Return [x, y] of the center of cell containing provided text 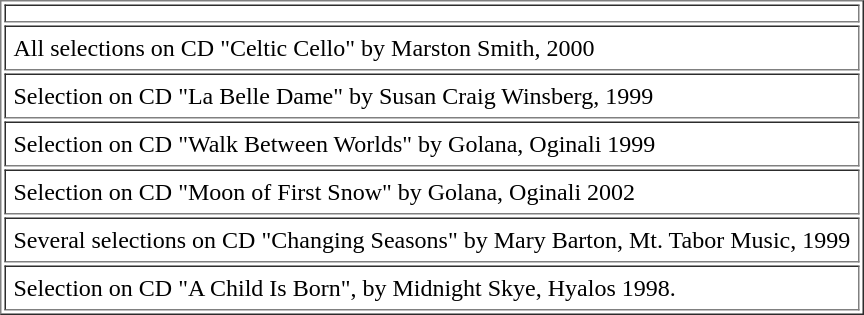
Selection on CD "La Belle Dame" by Susan Craig Winsberg, 1999 [432, 96]
Selection on CD "A Child Is Born", by Midnight Skye, Hyalos 1998. [432, 288]
Selection on CD "Moon of First Snow" by Golana, Oginali 2002 [432, 192]
Several selections on CD "Changing Seasons" by Mary Barton, Mt. Tabor Music, 1999 [432, 240]
All selections on CD "Celtic Cello" by Marston Smith, 2000 [432, 48]
Selection on CD "Walk Between Worlds" by Golana, Oginali 1999 [432, 144]
